Find where the given text appears and provide that cell's center as (X, Y) coordinate. 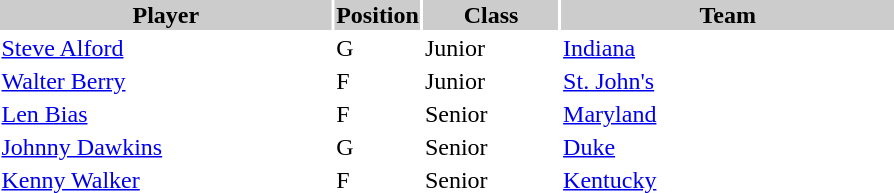
Len Bias (166, 114)
St. John's (728, 81)
Steve Alford (166, 48)
Johnny Dawkins (166, 147)
Indiana (728, 48)
Team (728, 15)
Position (378, 15)
Player (166, 15)
Class (490, 15)
Walter Berry (166, 81)
Maryland (728, 114)
Duke (728, 147)
